Identify which cell holds the provided text, then report its [X, Y] central coordinate. 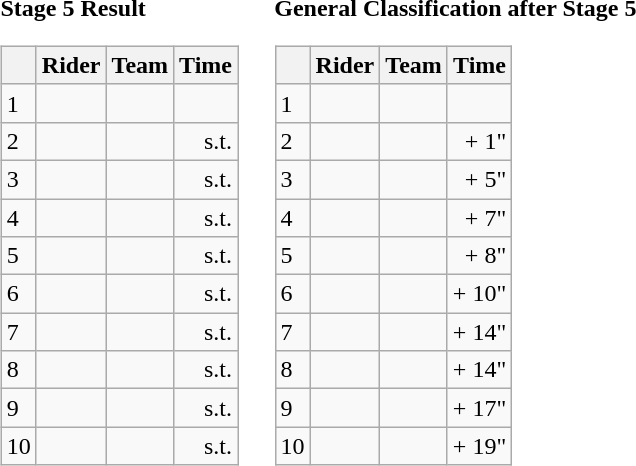
+ 1" [479, 141]
+ 5" [479, 179]
+ 7" [479, 217]
+ 10" [479, 294]
+ 17" [479, 408]
+ 8" [479, 256]
+ 19" [479, 446]
